From the cell containing the given text, extract its center point as [X, Y] coordinate. 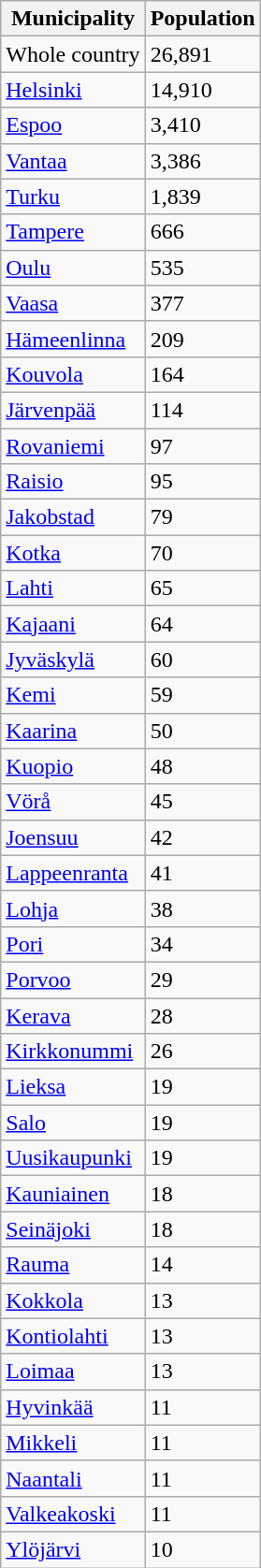
70 [202, 553]
Loimaa [73, 1372]
Kauniainen [73, 1194]
14 [202, 1265]
114 [202, 410]
Hämeenlinna [73, 339]
10 [202, 1549]
Naantali [73, 1478]
Järvenpää [73, 410]
164 [202, 374]
Raisio [73, 482]
Uusikaupunki [73, 1158]
Kaarina [73, 731]
Joensuu [73, 837]
Kouvola [73, 374]
666 [202, 232]
65 [202, 588]
38 [202, 908]
535 [202, 268]
Rauma [73, 1265]
209 [202, 339]
Kemi [73, 695]
41 [202, 873]
Kajaani [73, 624]
Pori [73, 944]
Kokkola [73, 1300]
Whole country [73, 54]
Lieksa [73, 1087]
377 [202, 303]
97 [202, 446]
59 [202, 695]
Helsinki [73, 90]
Vantaa [73, 161]
1,839 [202, 196]
Population [202, 19]
Lohja [73, 908]
Vaasa [73, 303]
Lappeenranta [73, 873]
26 [202, 1052]
3,410 [202, 125]
29 [202, 980]
Rovaniemi [73, 446]
Espoo [73, 125]
Seinäjoki [73, 1229]
Turku [73, 196]
Jakobstad [73, 517]
Vörå [73, 802]
50 [202, 731]
26,891 [202, 54]
14,910 [202, 90]
Ylöjärvi [73, 1549]
Salo [73, 1123]
Porvoo [73, 980]
64 [202, 624]
Jyväskylä [73, 660]
Hyvinkää [73, 1407]
28 [202, 1015]
Oulu [73, 268]
34 [202, 944]
Tampere [73, 232]
48 [202, 766]
Kerava [73, 1015]
Valkeakoski [73, 1514]
3,386 [202, 161]
45 [202, 802]
Lahti [73, 588]
60 [202, 660]
Kotka [73, 553]
Kirkkonummi [73, 1052]
95 [202, 482]
42 [202, 837]
Kontiolahti [73, 1336]
Municipality [73, 19]
79 [202, 517]
Kuopio [73, 766]
Mikkeli [73, 1443]
